Return the (X, Y) coordinate for the center point of the cell that contains the specified text.  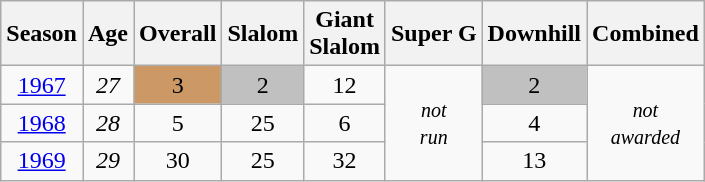
29 (108, 161)
Super G (434, 34)
30 (178, 161)
13 (534, 161)
4 (534, 123)
Overall (178, 34)
notawarded (646, 123)
GiantSlalom (345, 34)
1967 (42, 85)
32 (345, 161)
1969 (42, 161)
27 (108, 85)
12 (345, 85)
Slalom (263, 34)
Season (42, 34)
6 (345, 123)
Combined (646, 34)
5 (178, 123)
1968 (42, 123)
28 (108, 123)
Age (108, 34)
notrun (434, 123)
3 (178, 85)
Downhill (534, 34)
